Provide the (X, Y) coordinate of the cell's center where the given text is located.  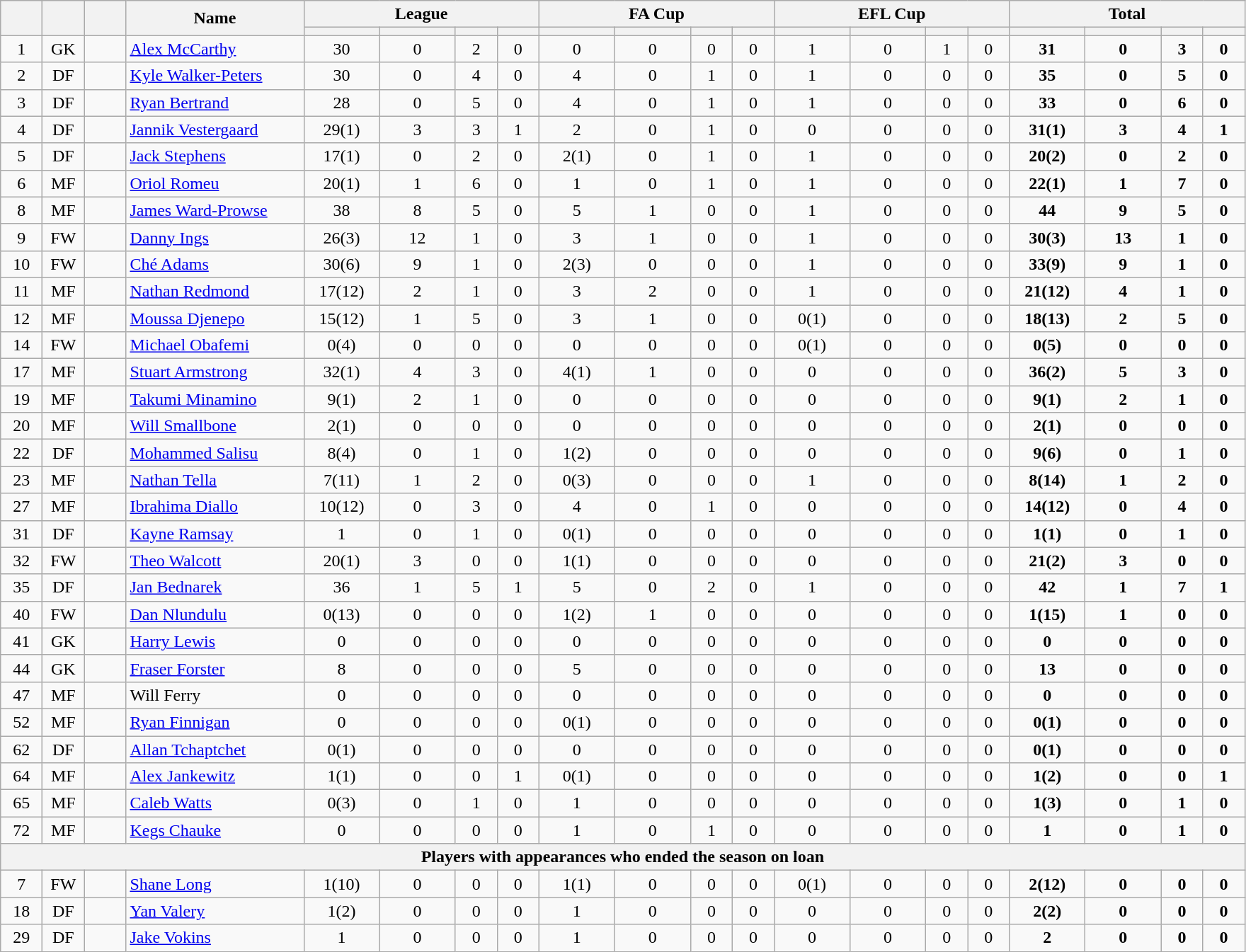
Moussa Djenepo (215, 318)
Name (215, 18)
72 (21, 830)
2(2) (1048, 911)
Ryan Bertrand (215, 103)
Theo Walcott (215, 561)
18 (21, 911)
1(15) (1048, 614)
Michael Obafemi (215, 345)
Oriol Romeu (215, 183)
Ibrahima Diallo (215, 507)
10 (21, 264)
33(9) (1048, 264)
Nathan Tella (215, 480)
0(13) (341, 614)
Mohammed Salisu (215, 453)
29 (21, 938)
26(3) (341, 237)
52 (21, 722)
Nathan Redmond (215, 291)
20(2) (1048, 156)
17(1) (341, 156)
14(12) (1048, 507)
64 (21, 776)
Jan Bednarek (215, 587)
Will Ferry (215, 695)
Kyle Walker-Peters (215, 76)
Alex McCarthy (215, 49)
47 (21, 695)
Dan Nlundulu (215, 614)
Players with appearances who ended the season on loan (623, 857)
Caleb Watts (215, 803)
FA Cup (656, 14)
21(2) (1048, 561)
Ché Adams (215, 264)
36 (341, 587)
Jannik Vestergaard (215, 130)
28 (341, 103)
Stuart Armstrong (215, 372)
Kayne Ramsay (215, 534)
18(13) (1048, 318)
Shane Long (215, 884)
62 (21, 750)
20 (21, 426)
15(12) (341, 318)
41 (21, 641)
Kegs Chauke (215, 830)
21(12) (1048, 291)
8(14) (1048, 480)
22 (21, 453)
30(6) (341, 264)
0(4) (341, 345)
42 (1048, 587)
Total (1127, 14)
Alex Jankewitz (215, 776)
32 (21, 561)
8(4) (341, 453)
17(12) (341, 291)
65 (21, 803)
Yan Valery (215, 911)
2(3) (576, 264)
38 (341, 210)
Ryan Finnigan (215, 722)
22(1) (1048, 183)
30(3) (1048, 237)
17 (21, 372)
Harry Lewis (215, 641)
19 (21, 399)
1(3) (1048, 803)
Danny Ings (215, 237)
Will Smallbone (215, 426)
27 (21, 507)
40 (21, 614)
31(1) (1048, 130)
29(1) (341, 130)
36(2) (1048, 372)
Allan Tchaptchet (215, 750)
10(12) (341, 507)
Fraser Forster (215, 668)
0(5) (1048, 345)
14 (21, 345)
Jake Vokins (215, 938)
James Ward-Prowse (215, 210)
Takumi Minamino (215, 399)
Jack Stephens (215, 156)
11 (21, 291)
1(10) (341, 884)
2(12) (1048, 884)
32(1) (341, 372)
7(11) (341, 480)
23 (21, 480)
EFL Cup (892, 14)
33 (1048, 103)
4(1) (576, 372)
League (421, 14)
9(6) (1048, 453)
